Identify which cell holds the provided text, then report its [X, Y] central coordinate. 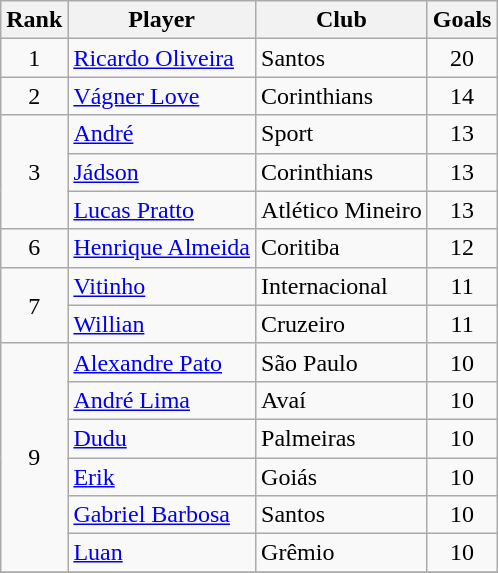
Club [342, 20]
7 [34, 305]
1 [34, 58]
São Paulo [342, 362]
Henrique Almeida [162, 248]
André Lima [162, 400]
14 [462, 96]
Coritiba [342, 248]
Grêmio [342, 553]
Atlético Mineiro [342, 210]
Vitinho [162, 286]
3 [34, 172]
Gabriel Barbosa [162, 515]
6 [34, 248]
Avaí [342, 400]
Goals [462, 20]
9 [34, 457]
Palmeiras [342, 438]
Alexandre Pato [162, 362]
Internacional [342, 286]
Cruzeiro [342, 324]
Sport [342, 134]
Dudu [162, 438]
20 [462, 58]
Erik [162, 477]
Ricardo Oliveira [162, 58]
Willian [162, 324]
Goiás [342, 477]
Vágner Love [162, 96]
Jádson [162, 172]
Luan [162, 553]
Rank [34, 20]
2 [34, 96]
André [162, 134]
Player [162, 20]
12 [462, 248]
Lucas Pratto [162, 210]
